Detect which cell encompasses the target text, then output its [x, y] center coordinate. 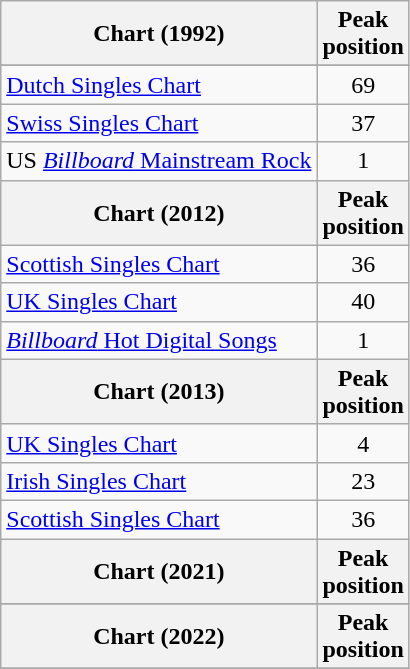
Swiss Singles Chart [159, 123]
Irish Singles Chart [159, 481]
Chart (2022) [159, 636]
23 [363, 481]
37 [363, 123]
Dutch Singles Chart [159, 85]
Chart (2021) [159, 570]
Chart (2012) [159, 212]
US Billboard Mainstream Rock [159, 161]
Chart (2013) [159, 392]
40 [363, 302]
4 [363, 443]
69 [363, 85]
Chart (1992) [159, 34]
Billboard Hot Digital Songs [159, 340]
